Determine the [X, Y] coordinate at the center of the cell enclosing the given text.  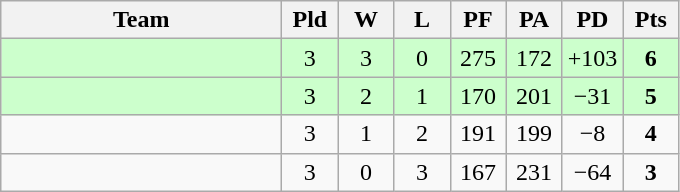
6 [651, 58]
231 [534, 172]
+103 [592, 58]
Pld [310, 20]
PA [534, 20]
201 [534, 96]
5 [651, 96]
L [422, 20]
PD [592, 20]
−64 [592, 172]
W [366, 20]
4 [651, 134]
Team [142, 20]
167 [478, 172]
Pts [651, 20]
170 [478, 96]
−8 [592, 134]
−31 [592, 96]
PF [478, 20]
172 [534, 58]
275 [478, 58]
191 [478, 134]
199 [534, 134]
